Capture the cell that displays the provided text and extract its [X, Y] central coordinate. 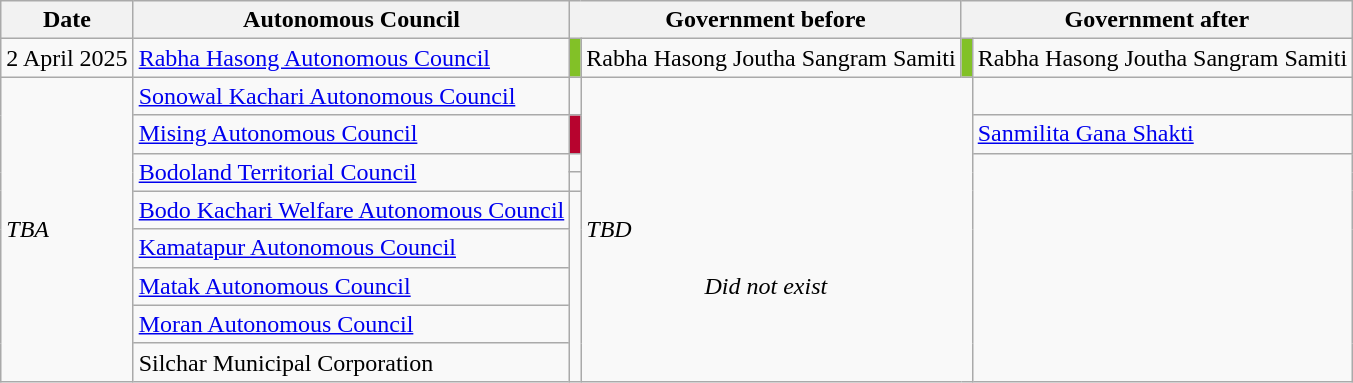
Date [67, 20]
Sonowal Kachari Autonomous Council [352, 96]
TBD [776, 229]
Rabha Hasong Autonomous Council [352, 58]
2 April 2025 [67, 58]
Silchar Municipal Corporation [352, 362]
Sanmilita Gana Shakti [1162, 134]
Government after [1156, 20]
Kamatapur Autonomous Council [352, 248]
TBA [67, 229]
Moran Autonomous Council [352, 324]
Bodoland Territorial Council [352, 172]
Autonomous Council [352, 20]
Bodo Kachari Welfare Autonomous Council [352, 210]
Matak Autonomous Council [352, 286]
Mising Autonomous Council [352, 134]
Government before [766, 20]
Did not exist [766, 286]
